Scan for the cell matching the given text and deliver its [X, Y] coordinate at center. 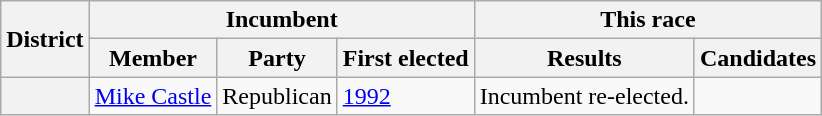
1992 [406, 96]
Republican [277, 96]
Candidates [758, 58]
First elected [406, 58]
Results [584, 58]
Member [153, 58]
Incumbent re-elected. [584, 96]
Incumbent [282, 20]
District [45, 39]
Mike Castle [153, 96]
This race [648, 20]
Party [277, 58]
